Find where the given text appears and provide that cell's center as [X, Y] coordinate. 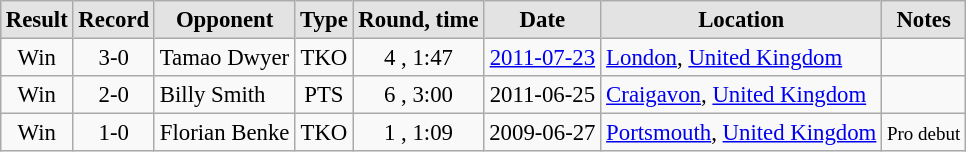
Tamao Dwyer [224, 57]
2011-06-25 [542, 95]
Notes [924, 20]
Craigavon, United Kingdom [742, 95]
Opponent [224, 20]
3-0 [114, 57]
PTS [324, 95]
Location [742, 20]
Date [542, 20]
2009-06-27 [542, 133]
Round, time [418, 20]
Pro debut [924, 133]
1-0 [114, 133]
Portsmouth, United Kingdom [742, 133]
4 , 1:47 [418, 57]
2-0 [114, 95]
1 , 1:09 [418, 133]
Billy Smith [224, 95]
2011-07-23 [542, 57]
Record [114, 20]
Type [324, 20]
6 , 3:00 [418, 95]
Florian Benke [224, 133]
Result [36, 20]
London, United Kingdom [742, 57]
